Pinpoint the cell where the given text exists, returning its (X, Y) midpoint coordinate. 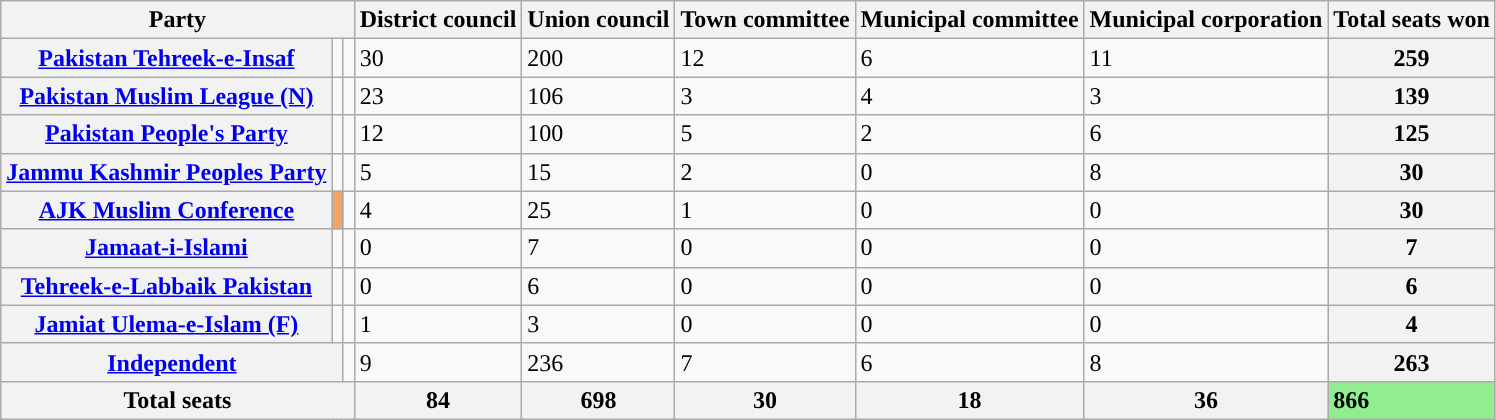
Municipal committee (970, 20)
Total seats won (1412, 20)
866 (1412, 400)
Town committee (765, 20)
698 (598, 400)
25 (598, 210)
11 (1206, 58)
259 (1412, 58)
263 (1412, 362)
106 (598, 96)
Jamaat-i-Islami (166, 248)
139 (1412, 96)
9 (438, 362)
84 (438, 400)
AJK Muslim Conference (166, 210)
36 (1206, 400)
23 (438, 96)
Jamiat Ulema-e-Islam (F) (166, 324)
District council (438, 20)
Municipal corporation (1206, 20)
Tehreek-e-Labbaik Pakistan (166, 286)
200 (598, 58)
Jammu Kashmir Peoples Party (166, 172)
Union council (598, 20)
Pakistan Tehreek-e-Insaf (166, 58)
18 (970, 400)
Pakistan Muslim League (N) (166, 96)
100 (598, 134)
236 (598, 362)
Total seats (178, 400)
Pakistan People's Party (166, 134)
15 (598, 172)
125 (1412, 134)
Party (178, 20)
Independent (172, 362)
